Determine the (x, y) coordinate at the center of the cell enclosing the given text.  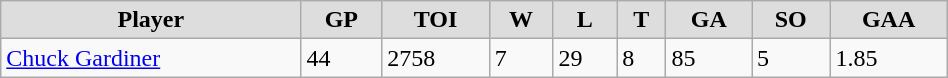
44 (342, 58)
5 (791, 58)
GAA (888, 20)
SO (791, 20)
1.85 (888, 58)
7 (521, 58)
Chuck Gardiner (151, 58)
W (521, 20)
2758 (436, 58)
T (642, 20)
85 (709, 58)
L (585, 20)
Player (151, 20)
GA (709, 20)
8 (642, 58)
GP (342, 20)
TOI (436, 20)
29 (585, 58)
